For the text-containing cell, return its midpoint in (X, Y) coordinate format. 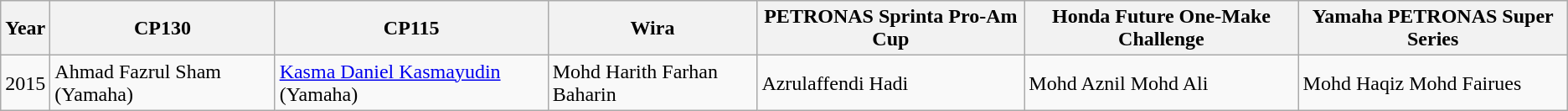
Ahmad Fazrul Sham (Yamaha) (162, 82)
Yamaha PETRONAS Super Series (1432, 29)
PETRONAS Sprinta Pro-Am Cup (891, 29)
Wira (652, 29)
Mohd Harith Farhan Baharin (652, 82)
Honda Future One-Make Challenge (1161, 29)
CP130 (162, 29)
Mohd Aznil Mohd Ali (1161, 82)
Kasma Daniel Kasmayudin (Yamaha) (411, 82)
Azrulaffendi Hadi (891, 82)
Year (25, 29)
Mohd Haqiz Mohd Fairues (1432, 82)
2015 (25, 82)
CP115 (411, 29)
